Detect which cell encompasses the target text, then output its [X, Y] center coordinate. 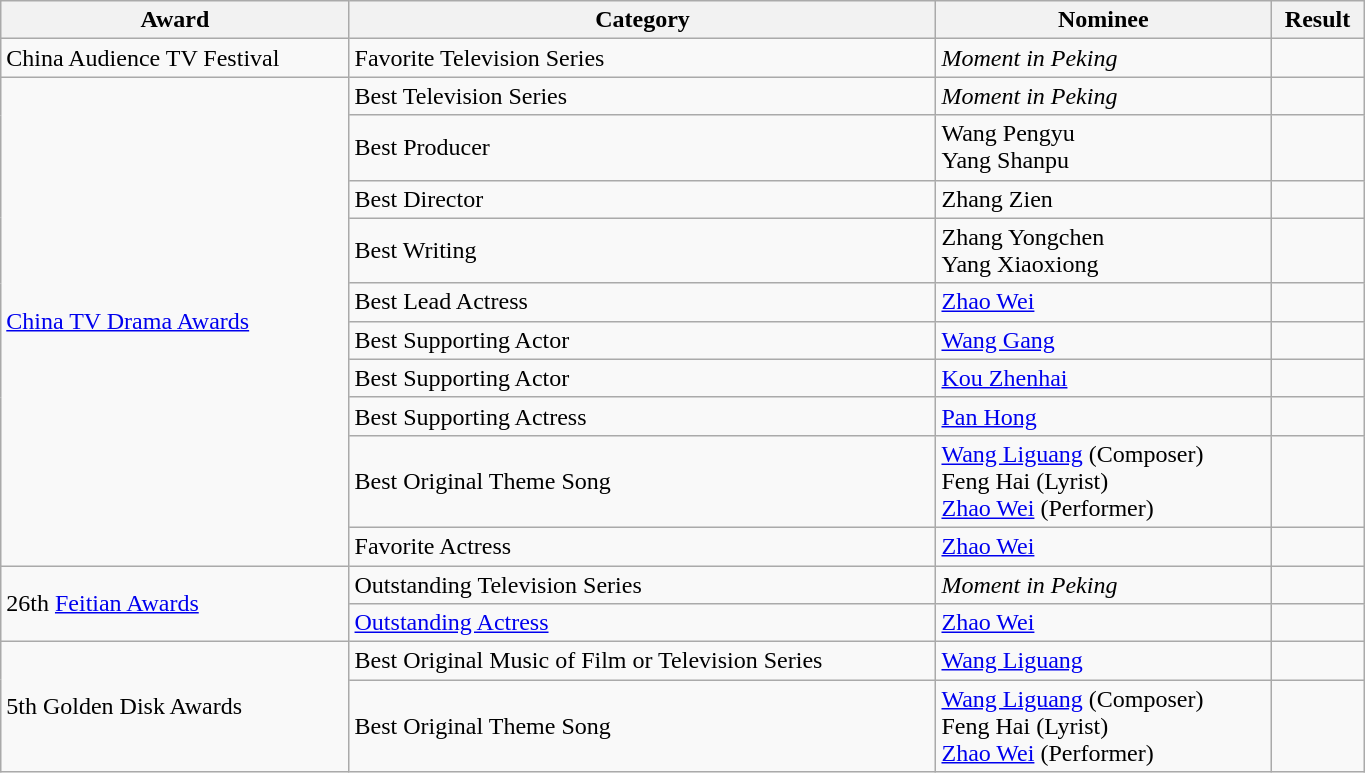
Category [642, 20]
Best Original Music of Film or Television Series [642, 661]
Outstanding Television Series [642, 585]
Wang PengyuYang Shanpu [1104, 148]
Best Television Series [642, 96]
Wang Liguang [1104, 661]
Zhang Zien [1104, 199]
26th Feitian Awards [175, 604]
Outstanding Actress [642, 623]
China Audience TV Festival [175, 58]
Best Writing [642, 250]
Result [1318, 20]
Zhang YongchenYang Xiaoxiong [1104, 250]
Favorite Television Series [642, 58]
Kou Zhenhai [1104, 378]
5th Golden Disk Awards [175, 707]
China TV Drama Awards [175, 322]
Favorite Actress [642, 546]
Best Supporting Actress [642, 416]
Award [175, 20]
Best Producer [642, 148]
Best Lead Actress [642, 302]
Best Director [642, 199]
Nominee [1104, 20]
Wang Gang [1104, 340]
Pan Hong [1104, 416]
